Extract the [x, y] coordinate from the center of the cell holding the provided text.  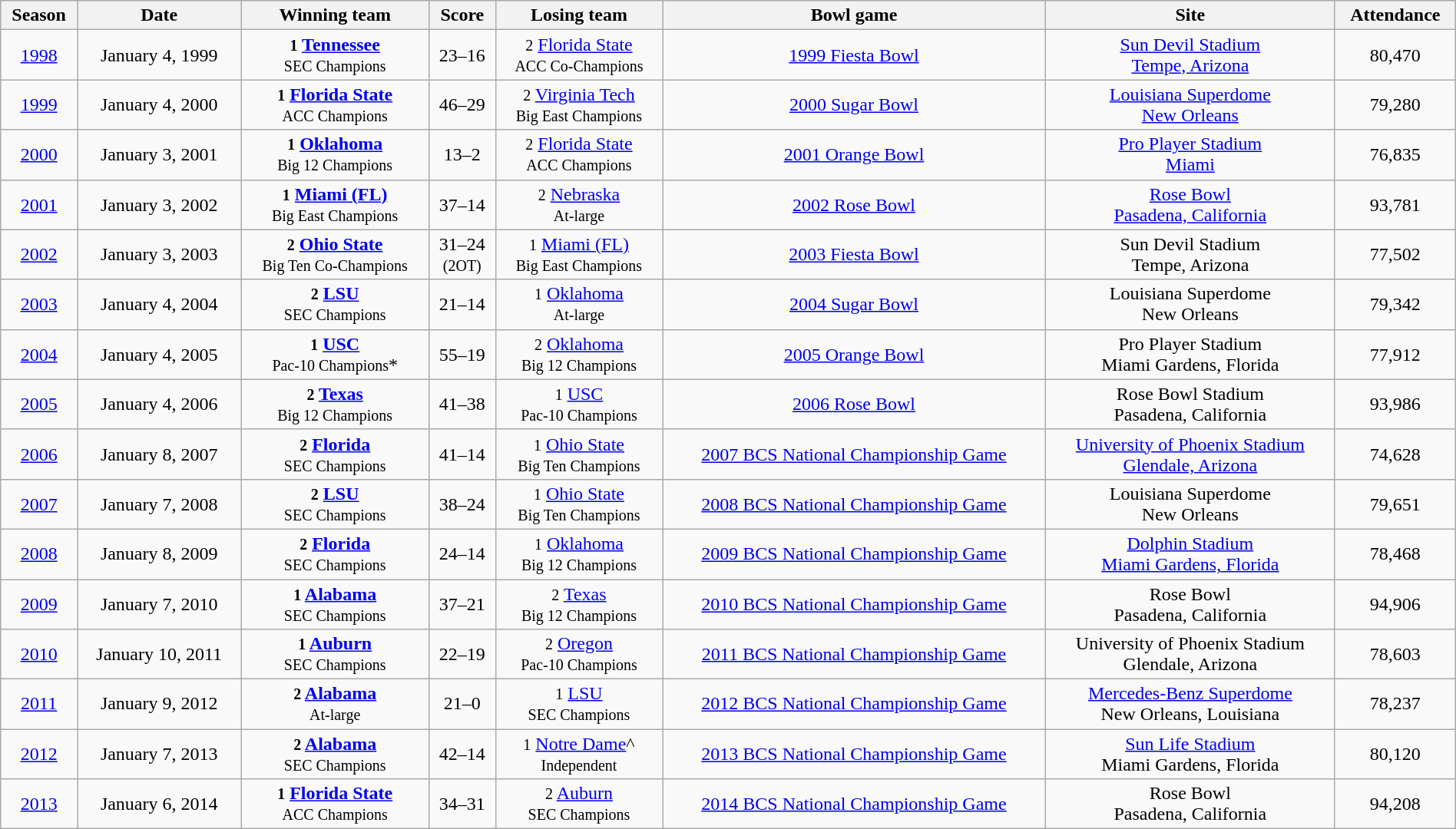
Winning team [335, 15]
42–14 [462, 754]
34–31 [462, 804]
Dolphin StadiumMiami Gardens, Florida [1190, 554]
2000 Sugar Bowl [854, 104]
2004 Sugar Bowl [854, 304]
2 AuburnSEC Champions [579, 804]
37–14 [462, 204]
46–29 [462, 104]
2012 BCS National Championship Game [854, 705]
January 7, 2010 [160, 603]
93,986 [1395, 404]
2003 [39, 304]
Rose Bowl StadiumPasadena, California [1190, 404]
Bowl game [854, 15]
Season [39, 15]
1 USCPac-10 Champions* [335, 355]
78,468 [1395, 554]
Score [462, 15]
2000 [39, 155]
January 4, 2004 [160, 304]
1998 [39, 55]
93,781 [1395, 204]
2 AlabamaAt-large [335, 705]
January 3, 2003 [160, 255]
January 6, 2014 [160, 804]
55–19 [462, 355]
2005 Orange Bowl [854, 355]
37–21 [462, 603]
2 NebraskaAt-large [579, 204]
January 8, 2009 [160, 554]
Pro Player StadiumMiami [1190, 155]
74,628 [1395, 454]
2 OklahomaBig 12 Champions [579, 355]
Pro Player StadiumMiami Gardens, Florida [1190, 355]
Mercedes-Benz SuperdomeNew Orleans, Louisiana [1190, 705]
January 7, 2008 [160, 504]
41–38 [462, 404]
41–14 [462, 454]
2011 [39, 705]
2010 BCS National Championship Game [854, 603]
2 Florida StateACC Champions [579, 155]
2009 BCS National Championship Game [854, 554]
1 LSUSEC Champions [579, 705]
January 4, 2005 [160, 355]
2006 Rose Bowl [854, 404]
79,651 [1395, 504]
January 8, 2007 [160, 454]
80,470 [1395, 55]
January 9, 2012 [160, 705]
2 Ohio StateBig Ten Co-Champions [335, 255]
2 Virginia TechBig East Champions [579, 104]
January 4, 2000 [160, 104]
38–24 [462, 504]
78,603 [1395, 654]
Site [1190, 15]
2012 [39, 754]
Losing team [579, 15]
2008 BCS National Championship Game [854, 504]
2007 BCS National Championship Game [854, 454]
2 AlabamaSEC Champions [335, 754]
2009 [39, 603]
1 USCPac-10 Champions [579, 404]
2005 [39, 404]
77,502 [1395, 255]
21–0 [462, 705]
80,120 [1395, 754]
79,280 [1395, 104]
1 Notre Dame^Independent [579, 754]
2010 [39, 654]
94,208 [1395, 804]
January 10, 2011 [160, 654]
2001 [39, 204]
94,906 [1395, 603]
2011 BCS National Championship Game [854, 654]
January 3, 2002 [160, 204]
Attendance [1395, 15]
2 OregonPac-10 Champions [579, 654]
Sun Life StadiumMiami Gardens, Florida [1190, 754]
2013 [39, 804]
2013 BCS National Championship Game [854, 754]
2006 [39, 454]
79,342 [1395, 304]
13–2 [462, 155]
78,237 [1395, 705]
24–14 [462, 554]
1999 Fiesta Bowl [854, 55]
2002 [39, 255]
2002 Rose Bowl [854, 204]
2003 Fiesta Bowl [854, 255]
23–16 [462, 55]
1999 [39, 104]
1 TennesseeSEC Champions [335, 55]
January 7, 2013 [160, 754]
22–19 [462, 654]
January 4, 1999 [160, 55]
1 OklahomaAt-large [579, 304]
2004 [39, 355]
2 Florida StateACC Co-Champions [579, 55]
2007 [39, 504]
2014 BCS National Championship Game [854, 804]
Date [160, 15]
2001 Orange Bowl [854, 155]
1 AuburnSEC Champions [335, 654]
January 4, 2006 [160, 404]
77,912 [1395, 355]
January 3, 2001 [160, 155]
31–24(2OT) [462, 255]
1 AlabamaSEC Champions [335, 603]
21–14 [462, 304]
2008 [39, 554]
76,835 [1395, 155]
